Return the [x, y] coordinate for the center point of the cell that contains the specified text.  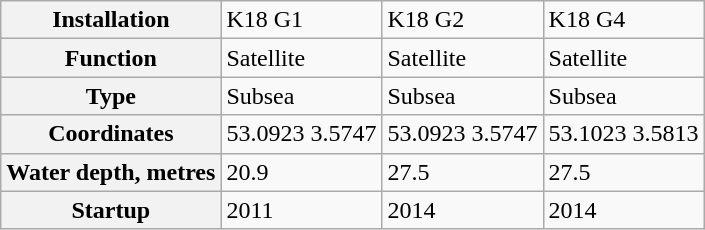
K18 G1 [302, 20]
Type [111, 96]
2011 [302, 210]
Water depth, metres [111, 172]
53.1023 3.5813 [624, 134]
K18 G2 [462, 20]
20.9 [302, 172]
Function [111, 58]
K18 G4 [624, 20]
Installation [111, 20]
Coordinates [111, 134]
Startup [111, 210]
